Return the [x, y] coordinate for the center point of the cell that contains the specified text.  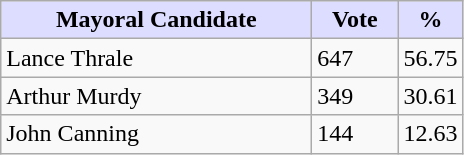
349 [355, 96]
Arthur Murdy [156, 96]
30.61 [430, 96]
12.63 [430, 134]
144 [355, 134]
Lance Thrale [156, 58]
647 [355, 58]
Vote [355, 20]
56.75 [430, 58]
Mayoral Candidate [156, 20]
% [430, 20]
John Canning [156, 134]
